Scan for the cell matching the given text and deliver its [X, Y] coordinate at center. 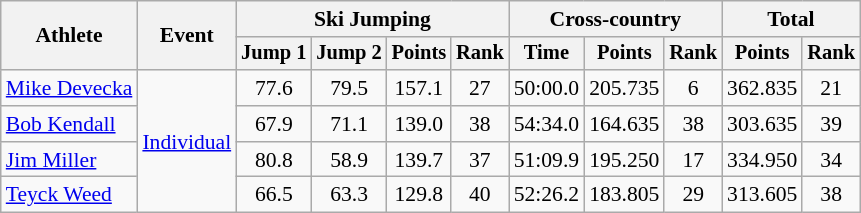
362.835 [762, 88]
Total [791, 19]
77.6 [274, 88]
Jump 1 [274, 54]
313.605 [762, 195]
195.250 [624, 160]
129.8 [419, 195]
50:00.0 [546, 88]
51:09.9 [546, 160]
Athlete [70, 36]
63.3 [348, 195]
303.635 [762, 124]
Jump 2 [348, 54]
6 [693, 88]
164.635 [624, 124]
66.5 [274, 195]
Event [186, 36]
79.5 [348, 88]
Ski Jumping [372, 19]
71.1 [348, 124]
157.1 [419, 88]
39 [831, 124]
54:34.0 [546, 124]
52:26.2 [546, 195]
183.805 [624, 195]
205.735 [624, 88]
Cross-country [616, 19]
67.9 [274, 124]
21 [831, 88]
Bob Kendall [70, 124]
40 [480, 195]
29 [693, 195]
Mike Devecka [70, 88]
139.0 [419, 124]
34 [831, 160]
27 [480, 88]
58.9 [348, 160]
139.7 [419, 160]
Individual [186, 141]
Jim Miller [70, 160]
37 [480, 160]
17 [693, 160]
Teyck Weed [70, 195]
334.950 [762, 160]
Time [546, 54]
80.8 [274, 160]
